Locate the cell with the specified text and output its (X, Y) center coordinate. 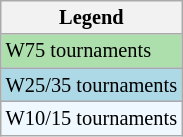
W10/15 tournaments (92, 118)
Legend (92, 17)
W25/35 tournaments (92, 85)
W75 tournaments (92, 51)
